Output the (X, Y) coordinate of the center of the cell containing the given text.  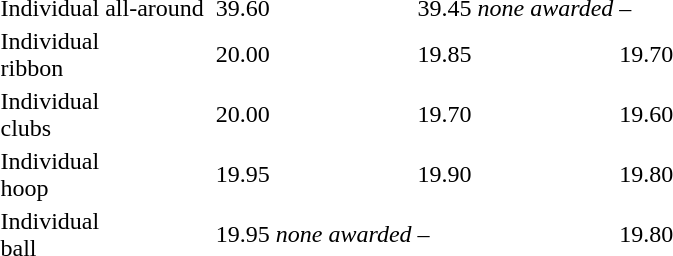
19.85 (444, 54)
19.90 (444, 174)
19.70 (444, 114)
19.95 (242, 174)
